Find where the given text appears and provide that cell's center as [X, Y] coordinate. 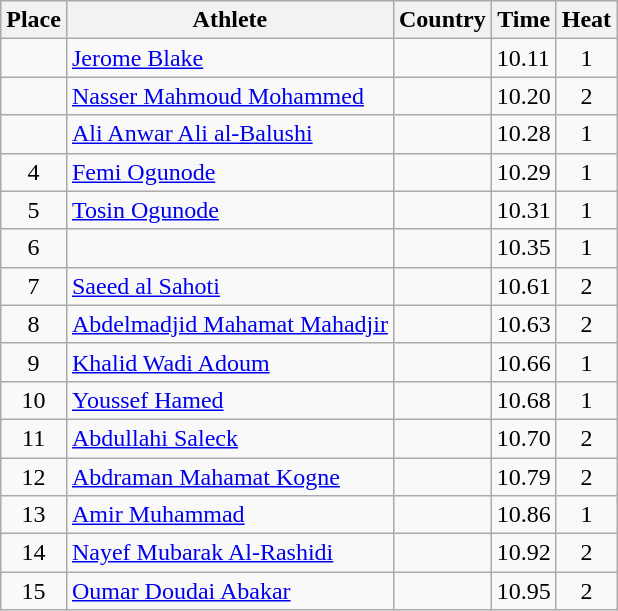
10.35 [524, 248]
10.86 [524, 515]
10 [34, 400]
Heat [586, 20]
10.70 [524, 438]
Tosin Ogunode [230, 210]
10.95 [524, 591]
Abdraman Mahamat Kogne [230, 477]
4 [34, 172]
Jerome Blake [230, 58]
Athlete [230, 20]
Nayef Mubarak Al-Rashidi [230, 553]
Saeed al Sahoti [230, 286]
9 [34, 362]
15 [34, 591]
14 [34, 553]
Place [34, 20]
10.11 [524, 58]
12 [34, 477]
Khalid Wadi Adoum [230, 362]
5 [34, 210]
10.68 [524, 400]
10.92 [524, 553]
10.29 [524, 172]
Abdelmadjid Mahamat Mahadjir [230, 324]
Oumar Doudai Abakar [230, 591]
Abdullahi Saleck [230, 438]
8 [34, 324]
10.66 [524, 362]
Time [524, 20]
Ali Anwar Ali al-Balushi [230, 134]
Nasser Mahmoud Mohammed [230, 96]
Amir Muhammad [230, 515]
Femi Ogunode [230, 172]
10.28 [524, 134]
7 [34, 286]
10.79 [524, 477]
Youssef Hamed [230, 400]
13 [34, 515]
Country [442, 20]
10.61 [524, 286]
6 [34, 248]
10.63 [524, 324]
10.31 [524, 210]
11 [34, 438]
10.20 [524, 96]
